Capture the cell that displays the provided text and extract its (X, Y) central coordinate. 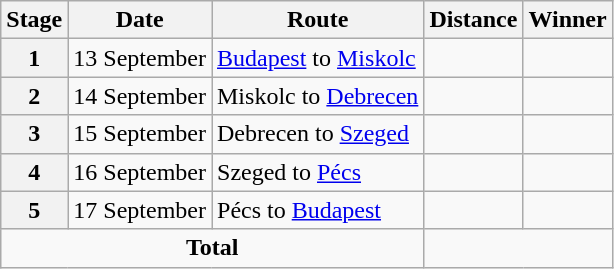
4 (34, 172)
Route (318, 20)
14 September (140, 96)
Stage (34, 20)
Distance (474, 20)
5 (34, 210)
17 September (140, 210)
Debrecen to Szeged (318, 134)
3 (34, 134)
Pécs to Budapest (318, 210)
Total (212, 248)
13 September (140, 58)
Miskolc to Debrecen (318, 96)
1 (34, 58)
Budapest to Miskolc (318, 58)
16 September (140, 172)
Winner (568, 20)
Date (140, 20)
2 (34, 96)
Szeged to Pécs (318, 172)
15 September (140, 134)
